Search for the cell housing the specified text and yield its (X, Y) center coordinate. 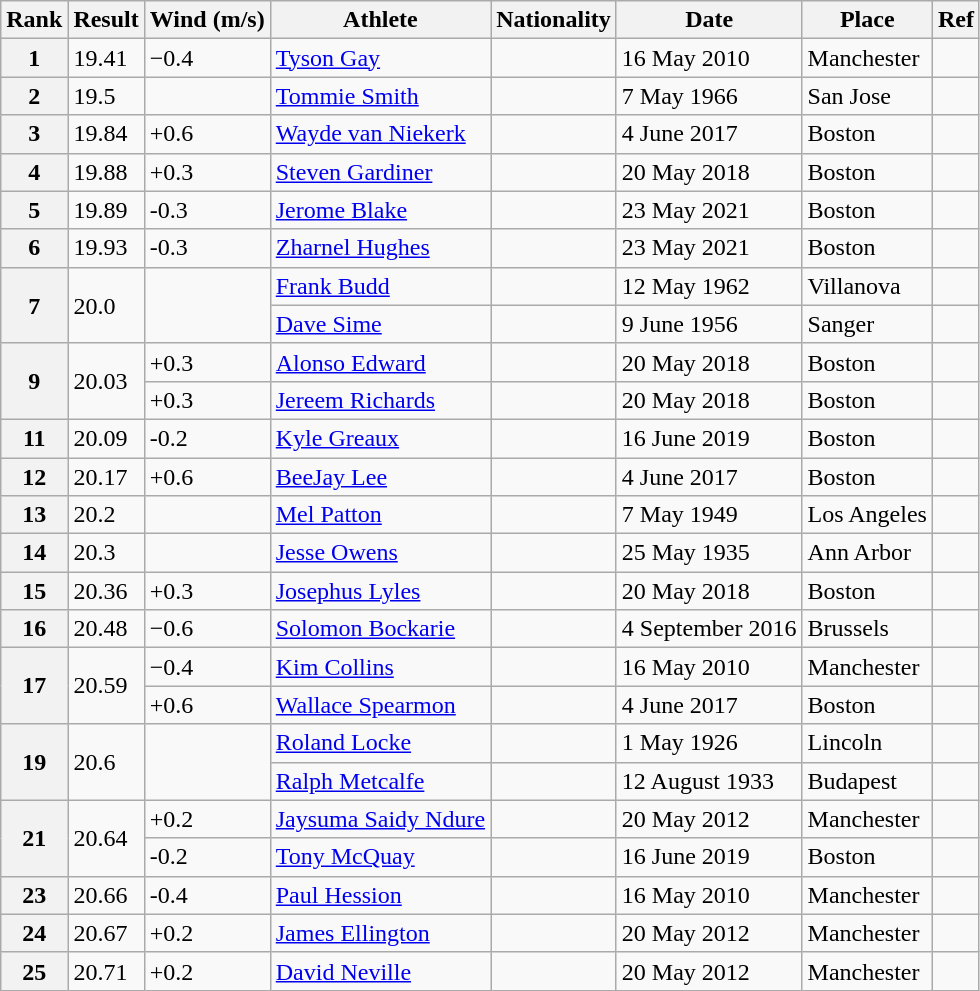
5 (34, 210)
Ref (956, 20)
Mel Patton (380, 515)
1 May 1926 (709, 743)
Villanova (867, 286)
Alonso Edward (380, 362)
Lincoln (867, 743)
Date (709, 20)
20.09 (106, 438)
Wallace Spearmon (380, 705)
Ralph Metcalfe (380, 781)
19.5 (106, 96)
19 (34, 762)
Tommie Smith (380, 96)
Result (106, 20)
7 (34, 305)
Kyle Greaux (380, 438)
20.17 (106, 477)
BeeJay Lee (380, 477)
Brussels (867, 629)
17 (34, 686)
2 (34, 96)
Rank (34, 20)
12 May 1962 (709, 286)
19.89 (106, 210)
-0.4 (207, 895)
Tyson Gay (380, 58)
20.36 (106, 591)
4 (34, 172)
Ann Arbor (867, 553)
Wind (m/s) (207, 20)
19.88 (106, 172)
Los Angeles (867, 515)
Jereem Richards (380, 400)
7 May 1966 (709, 96)
25 May 1935 (709, 553)
20.0 (106, 305)
Paul Hession (380, 895)
Tony McQuay (380, 857)
1 (34, 58)
Jesse Owens (380, 553)
19.93 (106, 248)
9 June 1956 (709, 324)
20.03 (106, 381)
11 (34, 438)
Sanger (867, 324)
Solomon Bockarie (380, 629)
−0.6 (207, 629)
7 May 1949 (709, 515)
14 (34, 553)
James Ellington (380, 933)
Dave Sime (380, 324)
Kim Collins (380, 667)
20.2 (106, 515)
13 (34, 515)
Jaysuma Saidy Ndure (380, 819)
12 (34, 477)
Josephus Lyles (380, 591)
Frank Budd (380, 286)
4 September 2016 (709, 629)
16 (34, 629)
Roland Locke (380, 743)
20.66 (106, 895)
Zharnel Hughes (380, 248)
24 (34, 933)
Nationality (554, 20)
23 (34, 895)
Wayde van Niekerk (380, 134)
Jerome Blake (380, 210)
20.64 (106, 838)
Steven Gardiner (380, 172)
20.3 (106, 553)
15 (34, 591)
6 (34, 248)
San Jose (867, 96)
12 August 1933 (709, 781)
20.48 (106, 629)
Budapest (867, 781)
19.84 (106, 134)
20.67 (106, 933)
David Neville (380, 971)
21 (34, 838)
20.71 (106, 971)
20.6 (106, 762)
20.59 (106, 686)
3 (34, 134)
Athlete (380, 20)
9 (34, 381)
Place (867, 20)
19.41 (106, 58)
25 (34, 971)
